Return (x, y) of the center of cell containing provided text 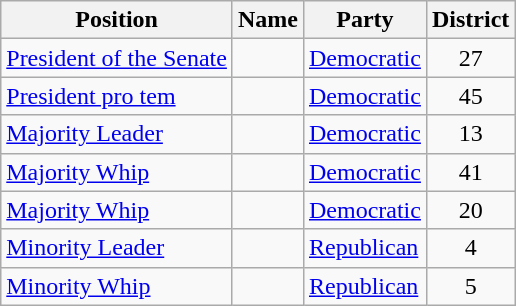
4 (470, 248)
Majority Leader (117, 134)
Name (268, 20)
27 (470, 58)
Minority Leader (117, 248)
20 (470, 210)
Position (117, 20)
41 (470, 172)
President of the Senate (117, 58)
5 (470, 286)
District (470, 20)
President pro tem (117, 96)
Party (364, 20)
13 (470, 134)
45 (470, 96)
Minority Whip (117, 286)
